Search for the cell housing the specified text and yield its [x, y] center coordinate. 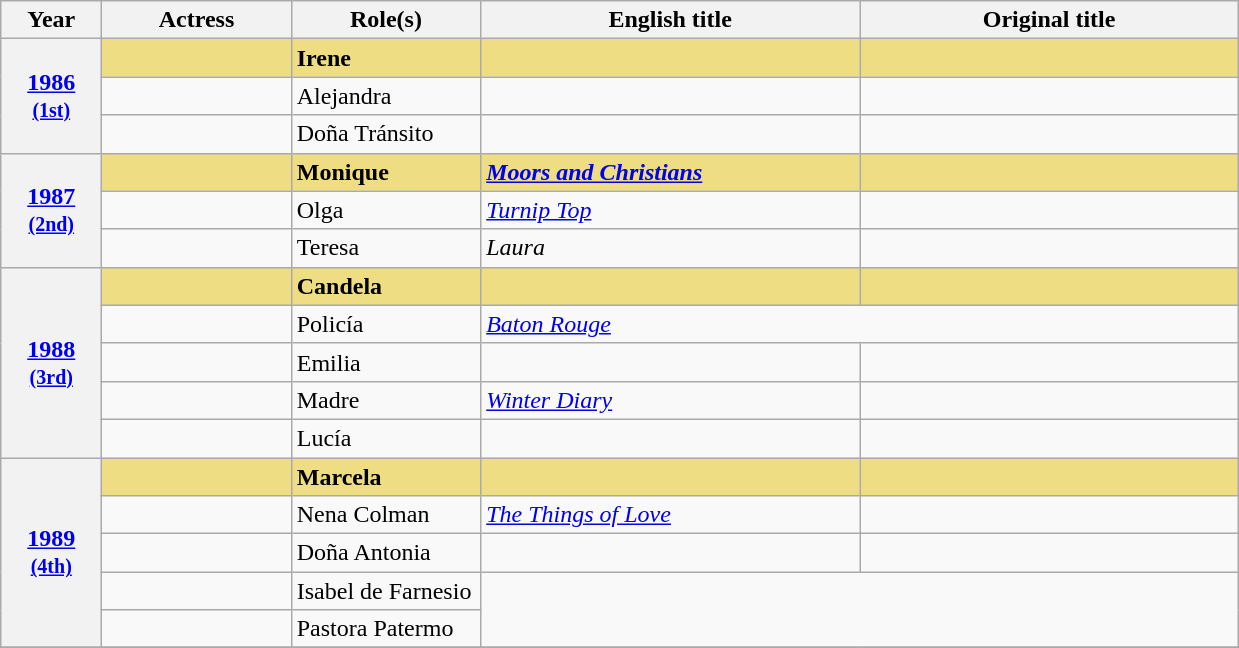
Lucía [386, 438]
Alejandra [386, 96]
Irene [386, 58]
Year [52, 20]
Moors and Christians [670, 172]
Teresa [386, 248]
Laura [670, 248]
Original title [1050, 20]
Marcela [386, 477]
1989 (4th) [52, 553]
English title [670, 20]
1986 (1st) [52, 96]
Winter Diary [670, 400]
Actress [196, 20]
1987 (2nd) [52, 210]
Doña Antonia [386, 553]
Turnip Top [670, 210]
Candela [386, 286]
Nena Colman [386, 515]
Policía [386, 324]
Baton Rouge [860, 324]
Doña Tránsito [386, 134]
Emilia [386, 362]
1988 (3rd) [52, 362]
Olga [386, 210]
Role(s) [386, 20]
Madre [386, 400]
Pastora Patermo [386, 629]
Isabel de Farnesio [386, 591]
Monique [386, 172]
The Things of Love [670, 515]
